Find where the given text appears and provide that cell's center as [X, Y] coordinate. 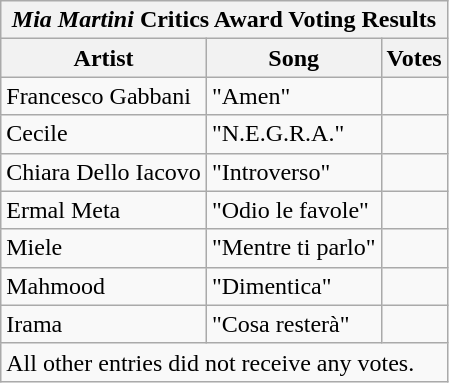
"N.E.G.R.A." [294, 134]
All other entries did not receive any votes. [224, 362]
Song [294, 58]
Votes [414, 58]
Cecile [104, 134]
Mia Martini Critics Award Voting Results [224, 20]
Irama [104, 324]
"Odio le favole" [294, 210]
"Mentre ti parlo" [294, 248]
"Introverso" [294, 172]
Francesco Gabbani [104, 96]
"Amen" [294, 96]
Chiara Dello Iacovo [104, 172]
Miele [104, 248]
Artist [104, 58]
"Cosa resterà" [294, 324]
Ermal Meta [104, 210]
"Dimentica" [294, 286]
Mahmood [104, 286]
